Return [x, y] of the center of cell containing provided text 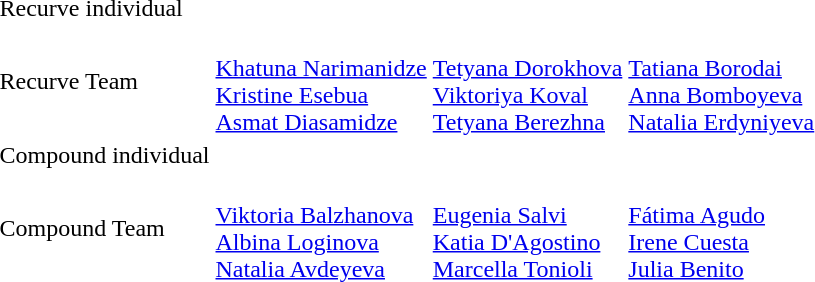
Khatuna NarimanidzeKristine EsebuaAsmat Diasamidze [321, 82]
Tetyana DorokhovaViktoriya KovalTetyana Berezhna [528, 82]
